Scan for the cell matching the given text and deliver its [X, Y] coordinate at center. 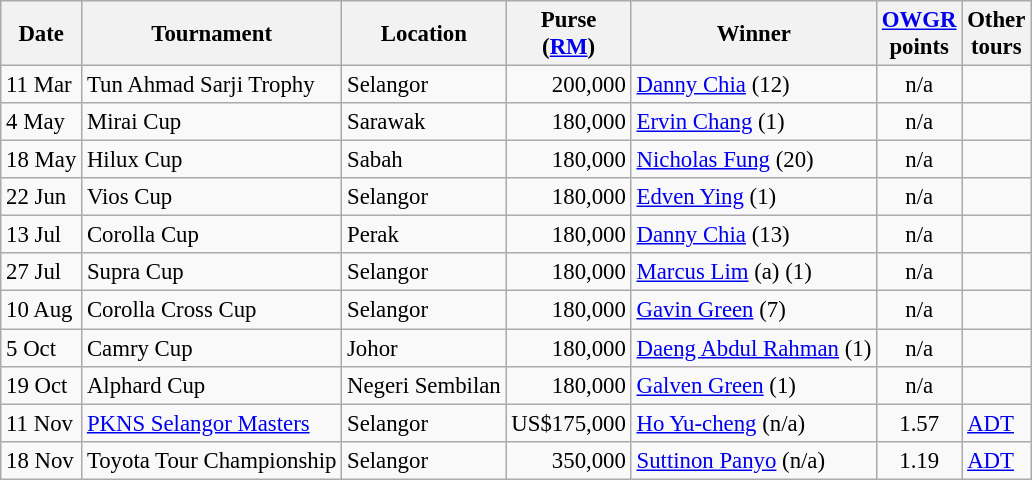
Vios Cup [212, 197]
Galven Green (1) [754, 385]
13 Jul [42, 235]
200,000 [568, 85]
Danny Chia (12) [754, 85]
Alphard Cup [212, 385]
Tournament [212, 34]
Sarawak [424, 122]
10 Aug [42, 310]
22 Jun [42, 197]
US$175,000 [568, 423]
Purse(RM) [568, 34]
Tun Ahmad Sarji Trophy [212, 85]
Daeng Abdul Rahman (1) [754, 348]
Date [42, 34]
Negeri Sembilan [424, 385]
Location [424, 34]
5 Oct [42, 348]
4 May [42, 122]
11 Nov [42, 423]
Othertours [996, 34]
18 Nov [42, 460]
Toyota Tour Championship [212, 460]
Supra Cup [212, 273]
Ervin Chang (1) [754, 122]
18 May [42, 160]
Camry Cup [212, 348]
OWGRpoints [920, 34]
Johor [424, 348]
Winner [754, 34]
Corolla Cup [212, 235]
1.57 [920, 423]
Gavin Green (7) [754, 310]
19 Oct [42, 385]
PKNS Selangor Masters [212, 423]
Marcus Lim (a) (1) [754, 273]
Mirai Cup [212, 122]
350,000 [568, 460]
Sabah [424, 160]
Suttinon Panyo (n/a) [754, 460]
11 Mar [42, 85]
Ho Yu-cheng (n/a) [754, 423]
Edven Ying (1) [754, 197]
Nicholas Fung (20) [754, 160]
Hilux Cup [212, 160]
27 Jul [42, 273]
Corolla Cross Cup [212, 310]
1.19 [920, 460]
Perak [424, 235]
Danny Chia (13) [754, 235]
